Capture the cell that displays the provided text and extract its (X, Y) central coordinate. 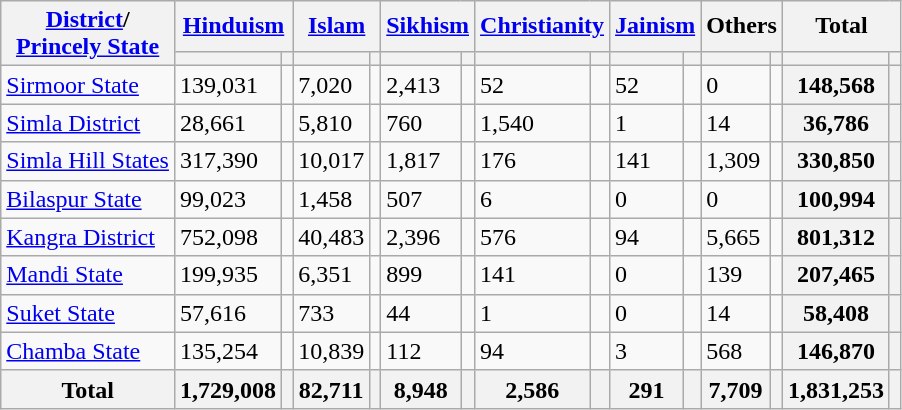
40,483 (332, 237)
7,020 (332, 85)
Chamba State (88, 351)
2,396 (421, 237)
Mandi State (88, 275)
139 (736, 275)
3 (647, 351)
Jainism (656, 26)
176 (532, 161)
2,413 (421, 85)
112 (421, 351)
Sikhism (428, 26)
317,390 (228, 161)
Islam (337, 26)
330,850 (836, 161)
8,948 (421, 389)
2,586 (532, 389)
135,254 (228, 351)
57,616 (228, 313)
733 (332, 313)
District/Princely State (88, 34)
6,351 (332, 275)
Others (742, 26)
568 (736, 351)
139,031 (228, 85)
291 (647, 389)
100,994 (836, 199)
148,568 (836, 85)
Suket State (88, 313)
36,786 (836, 123)
1,458 (332, 199)
Simla Hill States (88, 161)
44 (421, 313)
5,810 (332, 123)
7,709 (736, 389)
Sirmoor State (88, 85)
146,870 (836, 351)
28,661 (228, 123)
1,817 (421, 161)
10,017 (332, 161)
58,408 (836, 313)
99,023 (228, 199)
801,312 (836, 237)
576 (532, 237)
82,711 (332, 389)
207,465 (836, 275)
1,540 (532, 123)
199,935 (228, 275)
Hinduism (233, 26)
Christianity (542, 26)
1,831,253 (836, 389)
1,729,008 (228, 389)
760 (421, 123)
5,665 (736, 237)
Simla District (88, 123)
Bilaspur State (88, 199)
1,309 (736, 161)
Kangra District (88, 237)
899 (421, 275)
6 (532, 199)
507 (421, 199)
752,098 (228, 237)
10,839 (332, 351)
